Search for the cell housing the specified text and yield its [X, Y] center coordinate. 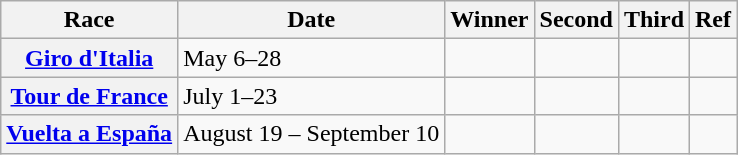
Second [576, 20]
May 6–28 [312, 58]
Race [90, 20]
August 19 – September 10 [312, 134]
Giro d'Italia [90, 58]
Ref [714, 20]
Third [654, 20]
Date [312, 20]
Vuelta a España [90, 134]
Winner [490, 20]
July 1–23 [312, 96]
Tour de France [90, 96]
